Locate the cell with the specified text and output its (X, Y) center coordinate. 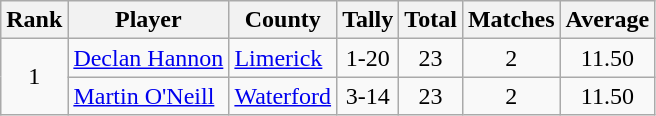
County (283, 20)
Rank (34, 20)
Waterford (283, 96)
Player (148, 20)
1-20 (368, 58)
Declan Hannon (148, 58)
Matches (511, 20)
Limerick (283, 58)
3-14 (368, 96)
Average (608, 20)
Tally (368, 20)
1 (34, 77)
Total (431, 20)
Martin O'Neill (148, 96)
